Identify which cell holds the provided text, then report its (x, y) central coordinate. 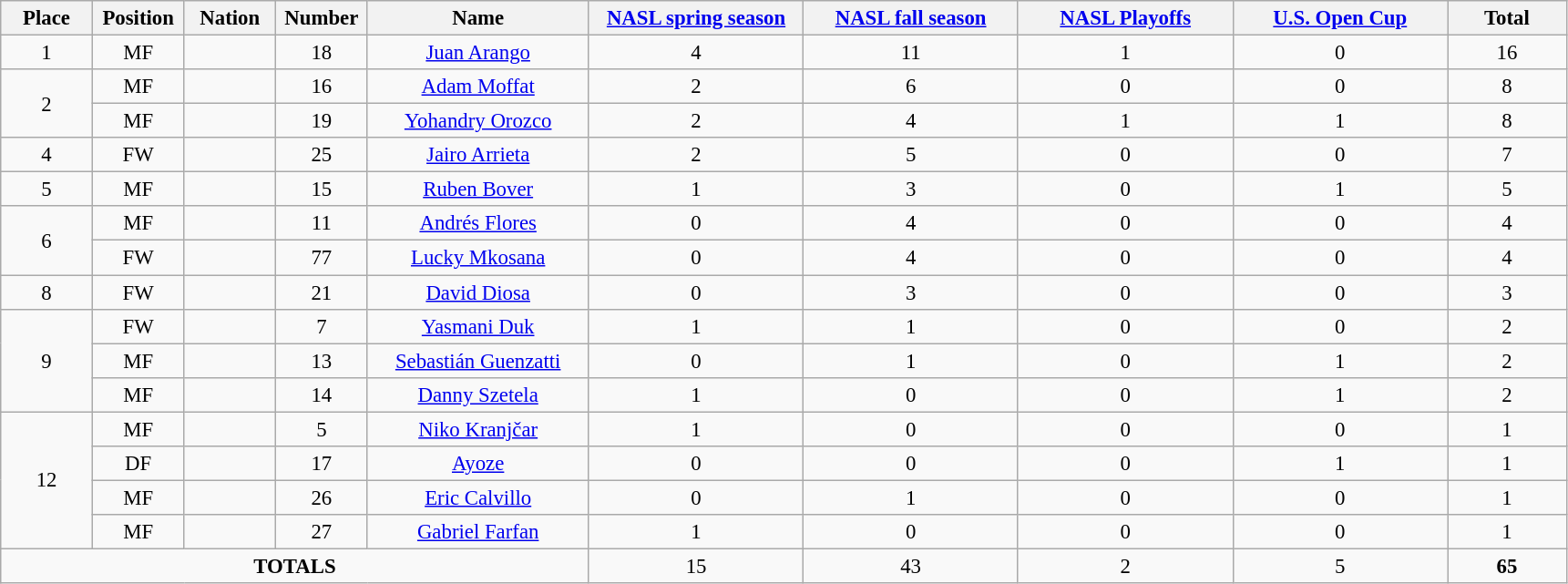
25 (323, 155)
TOTALS (295, 566)
U.S. Open Cup (1340, 18)
Lucky Mkosana (477, 258)
Name (477, 18)
Place (47, 18)
NASL Playoffs (1125, 18)
17 (323, 464)
NASL fall season (911, 18)
Eric Calvillo (477, 497)
27 (323, 532)
David Diosa (477, 292)
43 (911, 566)
Yohandry Orozco (477, 121)
9 (47, 361)
Andrés Flores (477, 223)
65 (1507, 566)
Danny Szetela (477, 394)
Total (1507, 18)
Nation (230, 18)
Number (323, 18)
Jairo Arrieta (477, 155)
26 (323, 497)
21 (323, 292)
Ruben Bover (477, 190)
13 (323, 361)
Sebastián Guenzatti (477, 361)
14 (323, 394)
Adam Moffat (477, 87)
NASL spring season (696, 18)
Position (138, 18)
19 (323, 121)
Yasmani Duk (477, 326)
Juan Arango (477, 53)
Ayoze (477, 464)
Niko Kranjčar (477, 429)
18 (323, 53)
12 (47, 480)
77 (323, 258)
DF (138, 464)
Gabriel Farfan (477, 532)
